Return the (x, y) coordinate for the center point of the cell that contains the specified text.  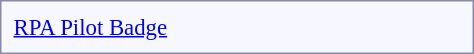
RPA Pilot Badge (232, 27)
